Extract the [x, y] coordinate from the center of the cell holding the provided text.  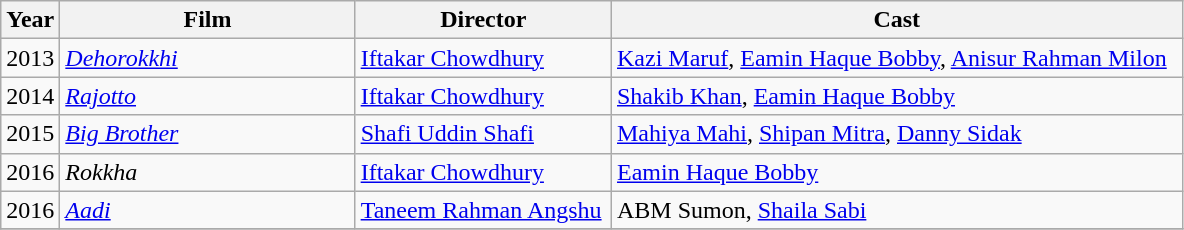
2013 [30, 58]
Rokkha [208, 172]
Shafi Uddin Shafi [483, 134]
Eamin Haque Bobby [896, 172]
Cast [896, 20]
ABM Sumon, Shaila Sabi [896, 210]
2015 [30, 134]
Director [483, 20]
Aadi [208, 210]
Taneem Rahman Angshu [483, 210]
2014 [30, 96]
Mahiya Mahi, Shipan Mitra, Danny Sidak [896, 134]
Kazi Maruf, Eamin Haque Bobby, Anisur Rahman Milon [896, 58]
Shakib Khan, Eamin Haque Bobby [896, 96]
Rajotto [208, 96]
Year [30, 20]
Big Brother [208, 134]
Film [208, 20]
Dehorokkhi [208, 58]
